Locate the cell with the specified text and output its (x, y) center coordinate. 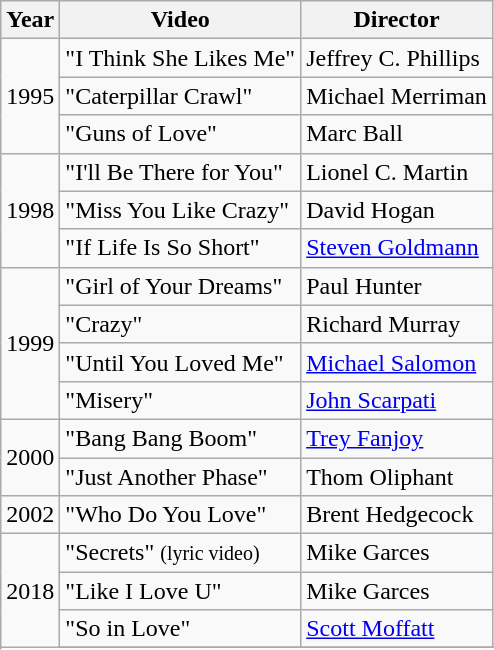
"Girl of Your Dreams" (180, 286)
2002 (30, 515)
"Like I Love U" (180, 591)
Michael Salomon (397, 362)
Michael Merriman (397, 96)
"Secrets" (lyric video) (180, 553)
Steven Goldmann (397, 248)
Paul Hunter (397, 286)
Marc Ball (397, 134)
1998 (30, 210)
"If Life Is So Short" (180, 248)
"Until You Loved Me" (180, 362)
Director (397, 20)
"Who Do You Love" (180, 515)
Trey Fanjoy (397, 438)
Jeffrey C. Phillips (397, 58)
Richard Murray (397, 324)
Scott Moffatt (397, 629)
Video (180, 20)
"So in Love" (180, 629)
"Just Another Phase" (180, 477)
Thom Oliphant (397, 477)
1995 (30, 96)
Lionel C. Martin (397, 172)
"Miss You Like Crazy" (180, 210)
1999 (30, 343)
"I'll Be There for You" (180, 172)
"Caterpillar Crawl" (180, 96)
"Guns of Love" (180, 134)
"Misery" (180, 400)
Year (30, 20)
"Crazy" (180, 324)
2018 (30, 591)
"Bang Bang Boom" (180, 438)
Brent Hedgecock (397, 515)
John Scarpati (397, 400)
2000 (30, 457)
"I Think She Likes Me" (180, 58)
David Hogan (397, 210)
